For the text-containing cell, return its midpoint in (X, Y) coordinate format. 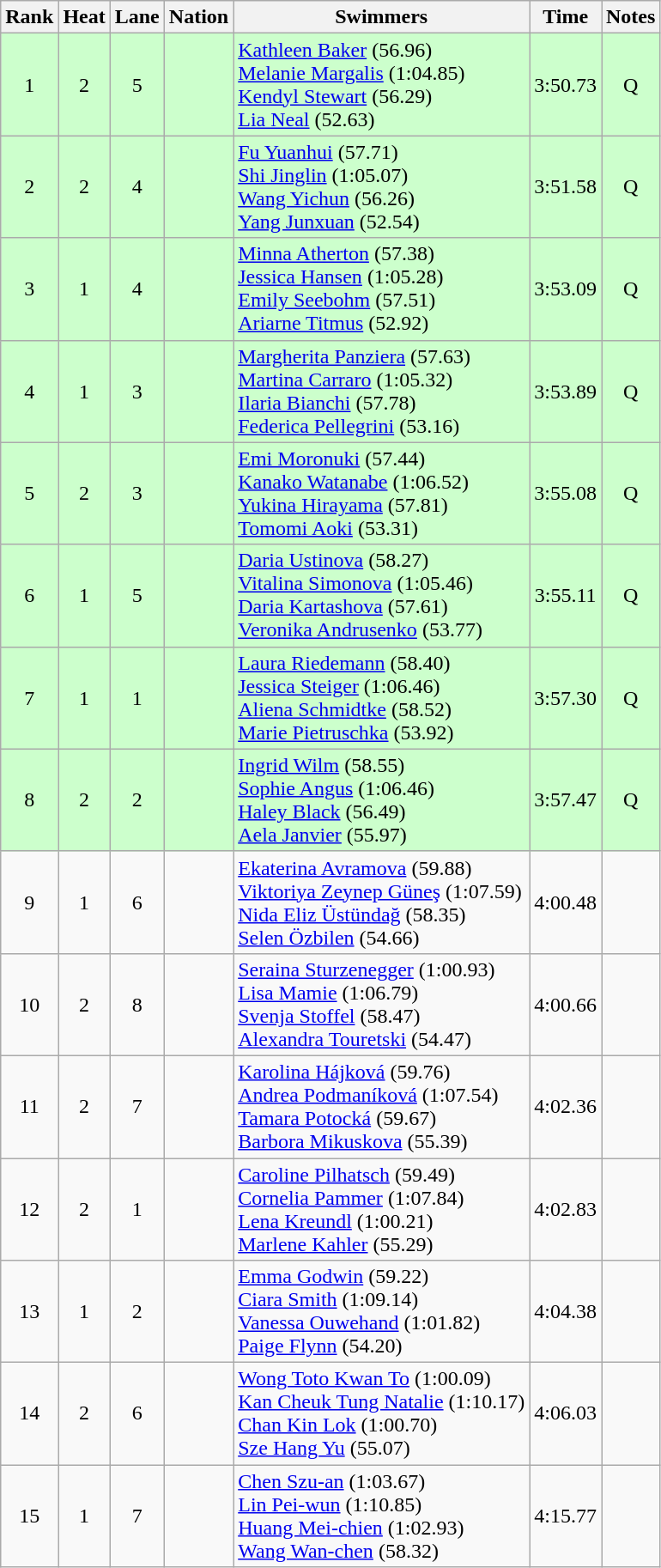
3:57.47 (566, 800)
3:55.11 (566, 596)
4:06.03 (566, 1413)
4:15.77 (566, 1516)
Rank (29, 17)
9 (29, 902)
15 (29, 1516)
3:55.08 (566, 493)
Ekaterina Avramova (59.88) Viktoriya Zeynep Güneş (1:07.59)Nida Eliz Üstündağ (58.35)Selen Özbilen (54.66) (381, 902)
Chen Szu-an (1:03.67)Lin Pei-wun (1:10.85)Huang Mei-chien (1:02.93) Wang Wan-chen (58.32) (381, 1516)
3:50.73 (566, 84)
14 (29, 1413)
Wong Toto Kwan To (1:00.09) Kan Cheuk Tung Natalie (1:10.17)Chan Kin Lok (1:00.70)Sze Hang Yu (55.07) (381, 1413)
Lane (137, 17)
Kathleen Baker (56.96)Melanie Margalis (1:04.85)Kendyl Stewart (56.29)Lia Neal (52.63) (381, 84)
10 (29, 1005)
13 (29, 1312)
3:51.58 (566, 187)
Swimmers (381, 17)
Fu Yuanhui (57.71)Shi Jinglin (1:05.07)Wang Yichun (56.26)Yang Junxuan (52.54) (381, 187)
Daria Ustinova (58.27)Vitalina Simonova (1:05.46)Daria Kartashova (57.61)Veronika Andrusenko (53.77) (381, 596)
3:53.09 (566, 289)
4:00.48 (566, 902)
4:04.38 (566, 1312)
Laura Riedemann (58.40)Jessica Steiger (1:06.46)Aliena Schmidtke (58.52)Marie Pietruschka (53.92) (381, 697)
Ingrid Wilm (58.55)Sophie Angus (1:06.46)Haley Black (56.49)Aela Janvier (55.97) (381, 800)
4:00.66 (566, 1005)
Notes (630, 17)
11 (29, 1106)
Seraina Sturzenegger (1:00.93)Lisa Mamie (1:06.79)Svenja Stoffel (58.47)Alexandra Touretski (54.47) (381, 1005)
12 (29, 1209)
Emi Moronuki (57.44)Kanako Watanabe (1:06.52)Yukina Hirayama (57.81)Tomomi Aoki (53.31) (381, 493)
4:02.83 (566, 1209)
Time (566, 17)
Minna Atherton (57.38)Jessica Hansen (1:05.28)Emily Seebohm (57.51)Ariarne Titmus (52.92) (381, 289)
Emma Godwin (59.22) Ciara Smith (1:09.14)Vanessa Ouwehand (1:01.82)Paige Flynn (54.20) (381, 1312)
4:02.36 (566, 1106)
Caroline Pilhatsch (59.49)Cornelia Pammer (1:07.84)Lena Kreundl (1:00.21)Marlene Kahler (55.29) (381, 1209)
Karolina Hájková (59.76)Andrea Podmaníková (1:07.54)Tamara Potocká (59.67)Barbora Mikuskova (55.39) (381, 1106)
Heat (84, 17)
3:57.30 (566, 697)
3:53.89 (566, 392)
Margherita Panziera (57.63)Martina Carraro (1:05.32)Ilaria Bianchi (57.78)Federica Pellegrini (53.16) (381, 392)
Nation (198, 17)
